Search for the cell housing the specified text and yield its (X, Y) center coordinate. 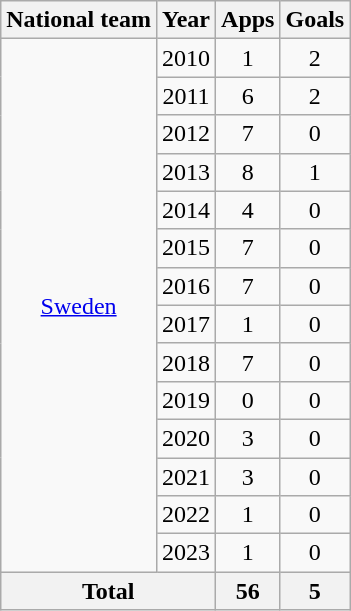
2019 (186, 400)
Sweden (79, 306)
2012 (186, 134)
2013 (186, 172)
2017 (186, 324)
56 (248, 591)
2020 (186, 438)
2023 (186, 553)
5 (315, 591)
2014 (186, 210)
2022 (186, 515)
4 (248, 210)
8 (248, 172)
2018 (186, 362)
2011 (186, 96)
2015 (186, 248)
6 (248, 96)
Total (108, 591)
Apps (248, 20)
Goals (315, 20)
Year (186, 20)
2016 (186, 286)
2010 (186, 58)
2021 (186, 477)
National team (79, 20)
